Determine the [X, Y] coordinate at the center of the cell enclosing the given text.  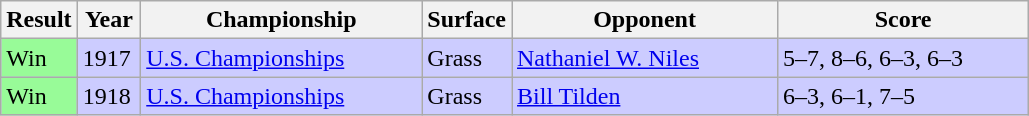
Opponent [645, 20]
Bill Tilden [645, 96]
6–3, 6–1, 7–5 [904, 96]
Year [109, 20]
Score [904, 20]
5–7, 8–6, 6–3, 6–3 [904, 58]
1918 [109, 96]
1917 [109, 58]
Result [39, 20]
Championship [282, 20]
Surface [467, 20]
Nathaniel W. Niles [645, 58]
